Find where the given text appears and provide that cell's center as (X, Y) coordinate. 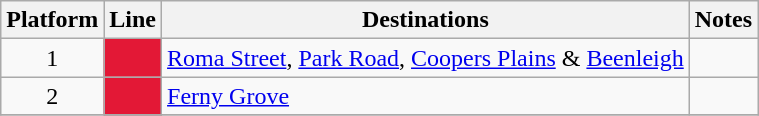
Notes (723, 20)
Platform (52, 20)
Line (133, 20)
Destinations (426, 20)
Ferny Grove (426, 96)
Roma Street, Park Road, Coopers Plains & Beenleigh (426, 58)
2 (52, 96)
1 (52, 58)
